Pinpoint the cell where the given text exists, returning its [X, Y] midpoint coordinate. 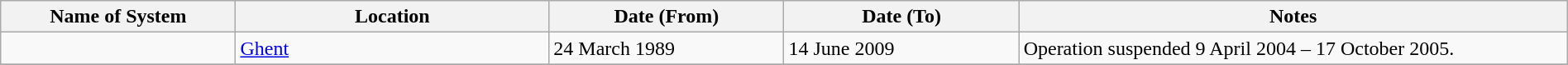
Date (From) [667, 17]
Name of System [118, 17]
Notes [1293, 17]
24 March 1989 [667, 48]
Operation suspended 9 April 2004 – 17 October 2005. [1293, 48]
Ghent [392, 48]
Date (To) [901, 17]
Location [392, 17]
14 June 2009 [901, 48]
